Determine the (X, Y) coordinate at the center of the cell enclosing the given text.  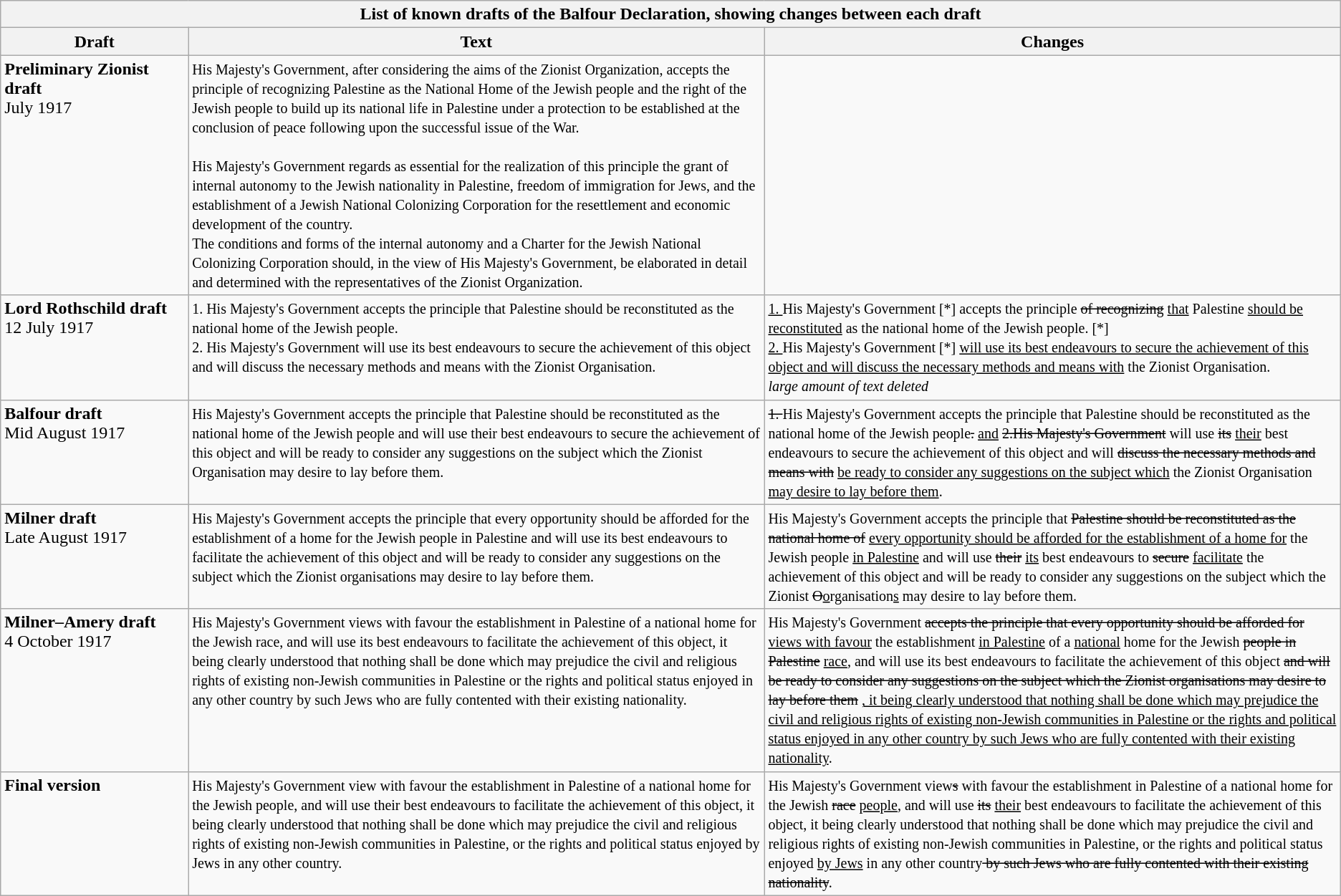
Milner draftLate August 1917 (95, 557)
Lord Rothschild draft12 July 1917 (95, 347)
Draft (95, 42)
Milner–Amery draft4 October 1917 (95, 690)
Changes (1052, 42)
Final version (95, 834)
Text (476, 42)
List of known drafts of the Balfour Declaration, showing changes between each draft (670, 14)
Preliminary Zionist draftJuly 1917 (95, 175)
Balfour draftMid August 1917 (95, 452)
